Determine the (X, Y) coordinate at the center of the cell enclosing the given text.  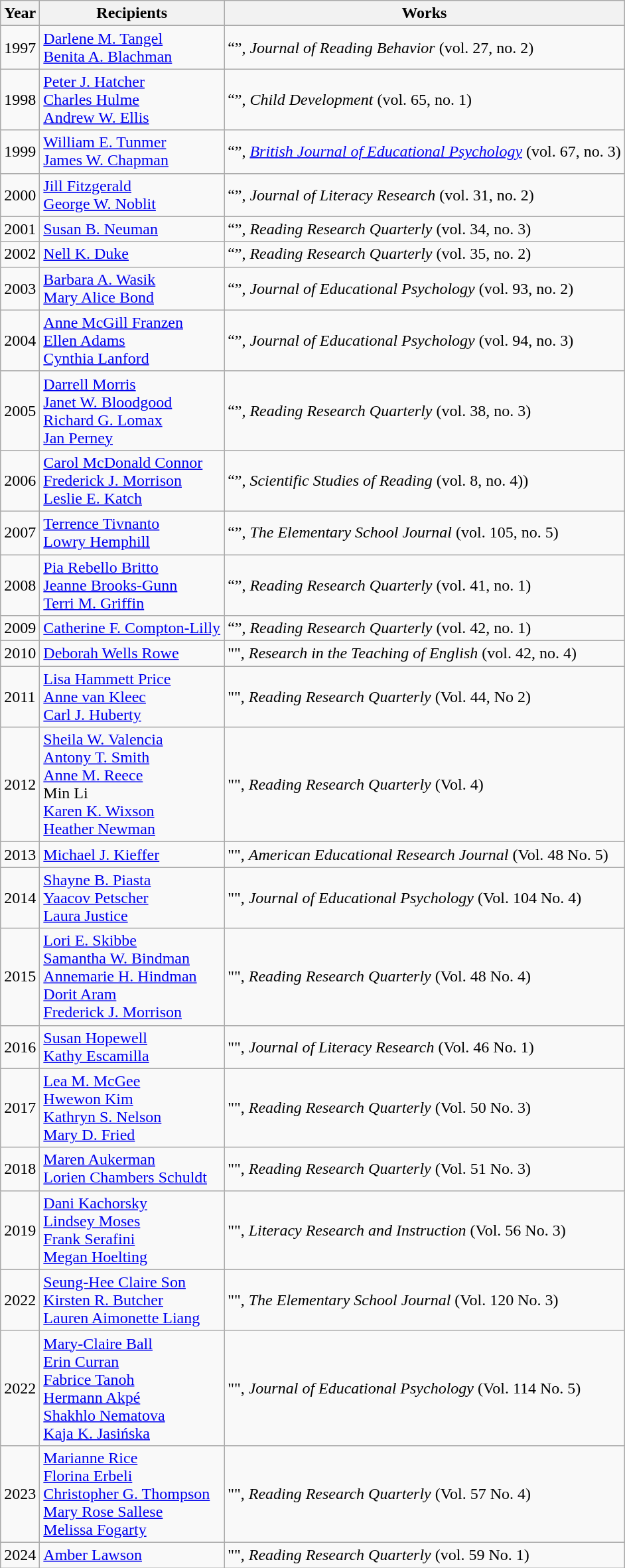
"", Journal of Educational Psychology (Vol. 104 No. 4) (425, 898)
Works (425, 13)
2019 (20, 1230)
2023 (20, 1494)
2006 (20, 480)
2024 (20, 1555)
Marianne RiceFlorina ErbeliChristopher G. ThompsonMary Rose SalleseMelissa Fogarty (132, 1494)
“”, Child Development (vol. 65, no. 1) (425, 100)
Darlene M. TangelBenita A. Blachman (132, 48)
Michael J. Kieffer (132, 855)
"", Research in the Teaching of English (vol. 42, no. 4) (425, 654)
Terrence TivnantoLowry Hemphill (132, 532)
Year (20, 13)
2013 (20, 855)
2011 (20, 697)
Nell K. Duke (132, 254)
Susan HopewellKathy Escamilla (132, 1047)
“”, Journal of Educational Psychology (vol. 93, no. 2) (425, 288)
Susan B. Neuman (132, 229)
Barbara A. WasikMary Alice Bond (132, 288)
"", Reading Research Quarterly (vol. 59 No. 1) (425, 1555)
William E. TunmerJames W. Chapman (132, 151)
2018 (20, 1169)
“”, British Journal of Educational Psychology (vol. 67, no. 3) (425, 151)
Lisa Hammett PriceAnne van KleecCarl J. Huberty (132, 697)
Anne McGill FranzenEllen AdamsCynthia Lanford (132, 340)
"", Journal of Educational Psychology (Vol. 114 No. 5) (425, 1388)
"", Reading Research Quarterly (Vol. 57 No. 4) (425, 1494)
Deborah Wells Rowe (132, 654)
"", Reading Research Quarterly (Vol. 44, No 2) (425, 697)
2010 (20, 654)
Recipients (132, 13)
“”, Reading Research Quarterly (vol. 41, no. 1) (425, 585)
2009 (20, 628)
2005 (20, 410)
1997 (20, 48)
2015 (20, 977)
Maren AukermanLorien Chambers Schuldt (132, 1169)
“”, Reading Research Quarterly (vol. 42, no. 1) (425, 628)
“”, Scientific Studies of Reading (vol. 8, no. 4)) (425, 480)
Carol McDonald ConnorFrederick J. MorrisonLeslie E. Katch (132, 480)
“”, Reading Research Quarterly (vol. 38, no. 3) (425, 410)
2003 (20, 288)
2007 (20, 532)
Amber Lawson (132, 1555)
Lea M. McGeeHwewon KimKathryn S. NelsonMary D. Fried (132, 1108)
“”, Journal of Educational Psychology (vol. 94, no. 3) (425, 340)
Seung-Hee Claire SonKirsten R. ButcherLauren Aimonette Liang (132, 1300)
Peter J. HatcherCharles HulmeAndrew W. Ellis (132, 100)
2002 (20, 254)
2014 (20, 898)
Shayne B. PiastaYaacov PetscherLaura Justice (132, 898)
Catherine F. Compton-Lilly (132, 628)
2000 (20, 195)
“”, Reading Research Quarterly (vol. 35, no. 2) (425, 254)
“”, The Elementary School Journal (vol. 105, no. 5) (425, 532)
2004 (20, 340)
“”, Journal of Reading Behavior (vol. 27, no. 2) (425, 48)
Dani KachorskyLindsey MosesFrank SerafiniMegan Hoelting (132, 1230)
"", Reading Research Quarterly (Vol. 51 No. 3) (425, 1169)
"", Reading Research Quarterly (Vol. 50 No. 3) (425, 1108)
2017 (20, 1108)
Darrell MorrisJanet W. BloodgoodRichard G. LomaxJan Perney (132, 410)
Mary-Claire BallErin CurranFabrice TanohHermann AkpéShakhlo NematovaKaja K. Jasińska (132, 1388)
Jill FitzgeraldGeorge W. Noblit (132, 195)
1998 (20, 100)
1999 (20, 151)
2012 (20, 784)
"", American Educational Research Journal (Vol. 48 No. 5) (425, 855)
2016 (20, 1047)
"", Reading Research Quarterly (Vol. 4) (425, 784)
"", Literacy Research and Instruction (Vol. 56 No. 3) (425, 1230)
“”, Journal of Literacy Research (vol. 31, no. 2) (425, 195)
2008 (20, 585)
“”, Reading Research Quarterly (vol. 34, no. 3) (425, 229)
Pia Rebello BrittoJeanne Brooks-GunnTerri M. Griffin (132, 585)
Sheila W. ValenciaAntony T. SmithAnne M. ReeceMin LiKaren K. WixsonHeather Newman (132, 784)
"", The Elementary School Journal (Vol. 120 No. 3) (425, 1300)
"", Journal of Literacy Research (Vol. 46 No. 1) (425, 1047)
2001 (20, 229)
"", Reading Research Quarterly (Vol. 48 No. 4) (425, 977)
Lori E. SkibbeSamantha W. BindmanAnnemarie H. HindmanDorit AramFrederick J. Morrison (132, 977)
